Find where the given text appears and provide that cell's center as [x, y] coordinate. 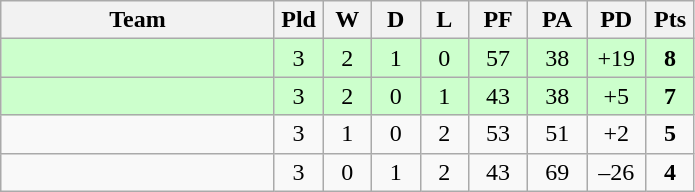
PA [558, 20]
53 [498, 134]
+2 [616, 134]
Pts [670, 20]
Pld [298, 20]
5 [670, 134]
L [444, 20]
69 [558, 172]
W [348, 20]
4 [670, 172]
D [396, 20]
–26 [616, 172]
PF [498, 20]
7 [670, 96]
8 [670, 58]
Team [138, 20]
51 [558, 134]
+5 [616, 96]
57 [498, 58]
+19 [616, 58]
PD [616, 20]
